Scan for the cell matching the given text and deliver its (X, Y) coordinate at center. 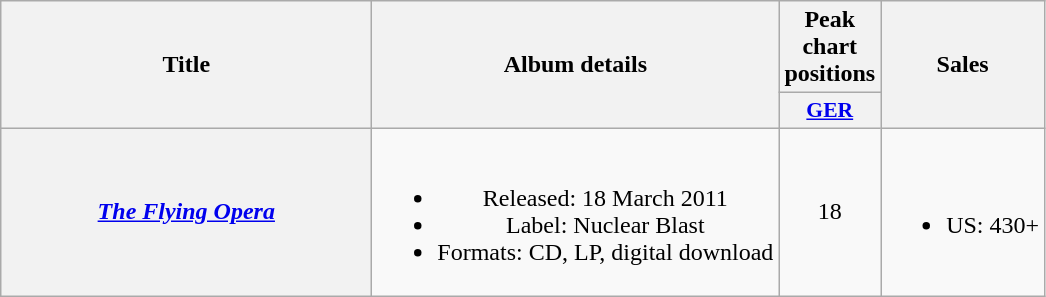
Title (186, 65)
Sales (963, 65)
Album details (576, 65)
US: 430+ (963, 212)
GER (830, 111)
Peak chart positions (830, 47)
The Flying Opera (186, 212)
Released: 18 March 2011Label: Nuclear BlastFormats: CD, LP, digital download (576, 212)
18 (830, 212)
